Pinpoint the cell where the given text exists, returning its [X, Y] midpoint coordinate. 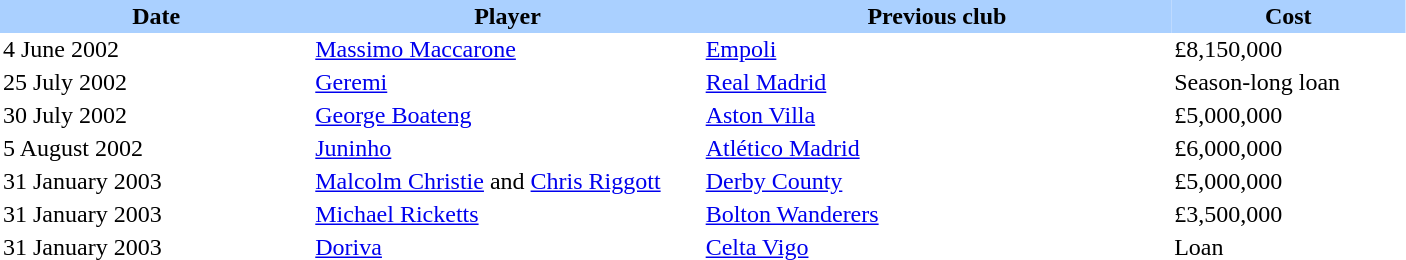
Previous club [937, 16]
Cost [1288, 16]
Michael Ricketts [507, 214]
Season-long loan [1288, 82]
Atlético Madrid [937, 148]
Derby County [937, 182]
Massimo Maccarone [507, 50]
Aston Villa [937, 116]
£8,150,000 [1288, 50]
Real Madrid [937, 82]
Empoli [937, 50]
Player [507, 16]
5 August 2002 [156, 148]
Geremi [507, 82]
30 July 2002 [156, 116]
Malcolm Christie and Chris Riggott [507, 182]
4 June 2002 [156, 50]
Juninho [507, 148]
£6,000,000 [1288, 148]
George Boateng [507, 116]
Date [156, 16]
25 July 2002 [156, 82]
Bolton Wanderers [937, 214]
£3,500,000 [1288, 214]
